Scan for the cell matching the given text and deliver its (X, Y) coordinate at center. 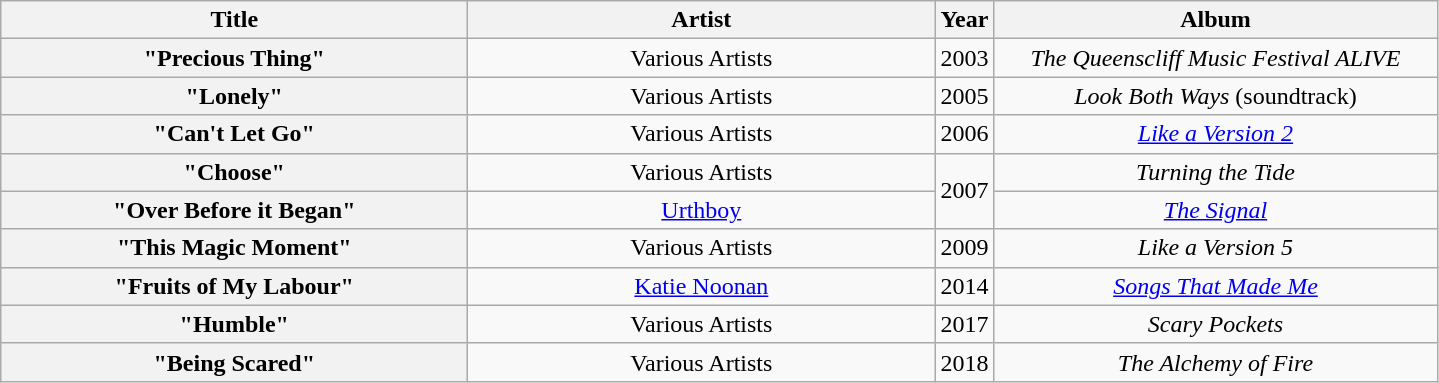
2003 (964, 58)
Songs That Made Me (1216, 286)
Turning the Tide (1216, 172)
2014 (964, 286)
Artist (702, 20)
The Signal (1216, 210)
Like a Version 5 (1216, 248)
"Precious Thing" (234, 58)
2007 (964, 191)
"Being Scared" (234, 362)
2005 (964, 96)
"Choose" (234, 172)
"Fruits of My Labour" (234, 286)
Year (964, 20)
The Queenscliff Music Festival ALIVE (1216, 58)
The Alchemy of Fire (1216, 362)
2009 (964, 248)
"This Magic Moment" (234, 248)
2006 (964, 134)
2017 (964, 324)
Urthboy (702, 210)
Scary Pockets (1216, 324)
"Over Before it Began" (234, 210)
"Can't Let Go" (234, 134)
Like a Version 2 (1216, 134)
Look Both Ways (soundtrack) (1216, 96)
Album (1216, 20)
Katie Noonan (702, 286)
2018 (964, 362)
Title (234, 20)
"Humble" (234, 324)
"Lonely" (234, 96)
